From the cell containing the given text, extract its center point as (x, y) coordinate. 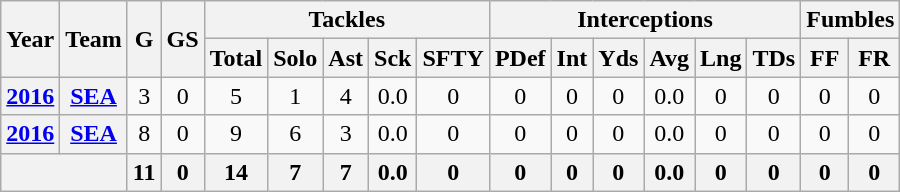
9 (236, 134)
4 (346, 96)
Total (236, 58)
Interceptions (644, 20)
6 (296, 134)
Sck (393, 58)
Solo (296, 58)
11 (144, 172)
Yds (618, 58)
Lng (721, 58)
SFTY (453, 58)
14 (236, 172)
G (144, 39)
GS (182, 39)
Fumbles (850, 20)
FR (874, 58)
PDef (520, 58)
TDs (774, 58)
Team (94, 39)
Ast (346, 58)
Tackles (346, 20)
8 (144, 134)
FF (825, 58)
Int (572, 58)
Avg (670, 58)
Year (30, 39)
5 (236, 96)
1 (296, 96)
